Search for the cell housing the specified text and yield its [X, Y] center coordinate. 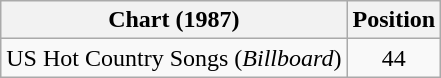
44 [394, 58]
Chart (1987) [174, 20]
US Hot Country Songs (Billboard) [174, 58]
Position [394, 20]
